Capture the cell that displays the provided text and extract its [x, y] central coordinate. 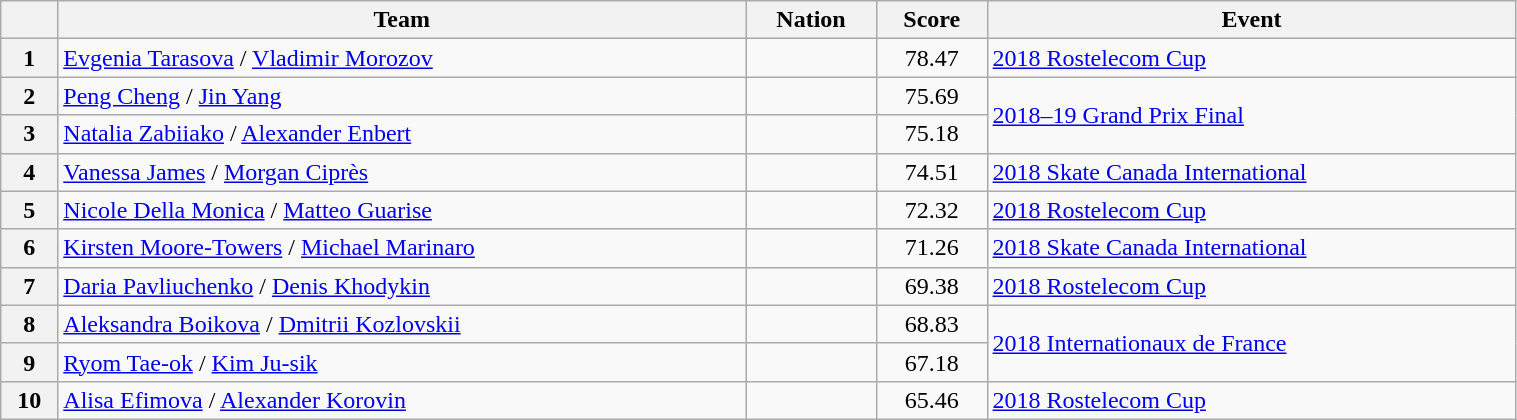
10 [30, 400]
4 [30, 172]
2018–19 Grand Prix Final [1252, 115]
Evgenia Tarasova / Vladimir Morozov [402, 58]
Event [1252, 20]
1 [30, 58]
75.18 [932, 134]
Aleksandra Boikova / Dmitrii Kozlovskii [402, 324]
74.51 [932, 172]
2 [30, 96]
65.46 [932, 400]
Ryom Tae-ok / Kim Ju-sik [402, 362]
Nation [812, 20]
6 [30, 248]
69.38 [932, 286]
3 [30, 134]
9 [30, 362]
Nicole Della Monica / Matteo Guarise [402, 210]
Kirsten Moore-Towers / Michael Marinaro [402, 248]
Peng Cheng / Jin Yang [402, 96]
68.83 [932, 324]
Natalia Zabiiako / Alexander Enbert [402, 134]
71.26 [932, 248]
72.32 [932, 210]
5 [30, 210]
7 [30, 286]
78.47 [932, 58]
Vanessa James / Morgan Ciprès [402, 172]
Score [932, 20]
2018 Internationaux de France [1252, 343]
Alisa Efimova / Alexander Korovin [402, 400]
8 [30, 324]
67.18 [932, 362]
Team [402, 20]
75.69 [932, 96]
Daria Pavliuchenko / Denis Khodykin [402, 286]
